Search for the cell housing the specified text and yield its (X, Y) center coordinate. 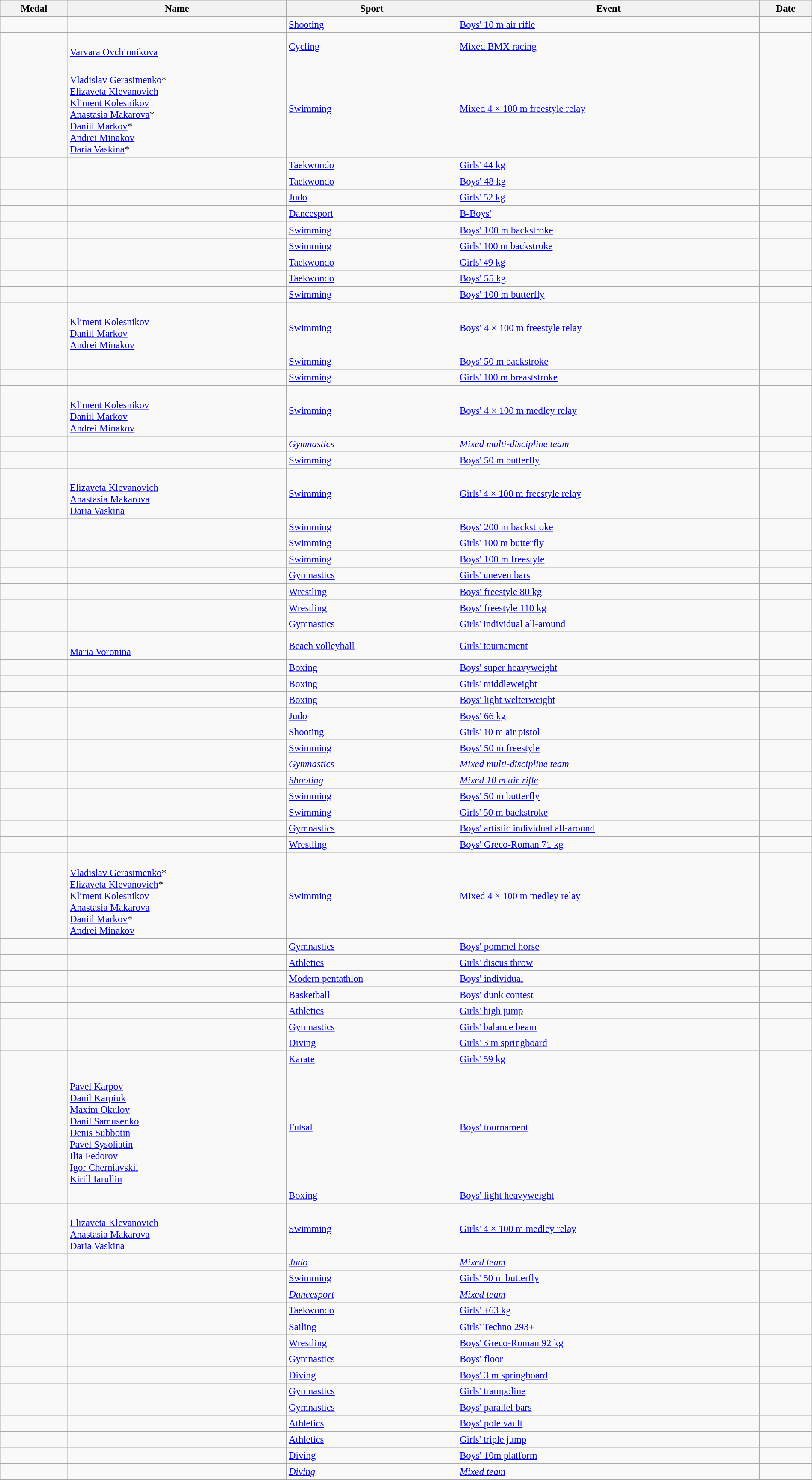
Girls' uneven bars (609, 576)
Pavel KarpovDanil KarpiukMaxim OkulovDanil SamusenkoDenis SubbotinPavel SysoliatinIlia FedorovIgor CherniavskiiKirill Iarullin (177, 1127)
Girls' trampoline (609, 1391)
Vladislav Gerasimenko*Elizaveta KlevanovichKliment KolesnikovAnastasia Makarova*Daniil Markov*Andrei MinakovDaria Vaskina* (177, 109)
Boys' freestyle 110 kg (609, 608)
Boys' 3 m springboard (609, 1375)
Beach volleyball (372, 646)
Cycling (372, 46)
Boys' 100 m freestyle (609, 559)
Varvara Ovchinnikova (177, 46)
Girls' 52 kg (609, 197)
Mixed BMX racing (609, 46)
Sport (372, 9)
Boys' 4 × 100 m freestyle relay (609, 328)
Boys' parallel bars (609, 1407)
Boys' floor (609, 1359)
Boys' 100 m butterfly (609, 294)
Girls' 44 kg (609, 165)
Boys' pole vault (609, 1423)
Boys' pommel horse (609, 946)
Girls' 100 m breaststroke (609, 377)
Futsal (372, 1127)
Girls' 50 m butterfly (609, 1278)
Boys' 4 × 100 m medley relay (609, 410)
Boys' super heavyweight (609, 668)
Boys' light welterweight (609, 700)
Name (177, 9)
Karate (372, 1059)
Mixed 4 × 100 m freestyle relay (609, 109)
Girls' 4 × 100 m medley relay (609, 1229)
Vladislav Gerasimenko*Elizaveta Klevanovich*Kliment KolesnikovAnastasia MakarovaDaniil Markov*Andrei Minakov (177, 896)
B-Boys' (609, 214)
Modern pentathlon (372, 978)
Girls' 59 kg (609, 1059)
Girls' 100 m backstroke (609, 246)
Girls' 50 m backstroke (609, 813)
Boys' tournament (609, 1127)
Girls' 4 × 100 m freestyle relay (609, 493)
Boys' freestyle 80 kg (609, 592)
Boys' artistic individual all-around (609, 829)
Boys' Greco-Roman 71 kg (609, 845)
Boys' 10 m air rifle (609, 25)
Mixed 4 × 100 m medley relay (609, 896)
Mixed 10 m air rifle (609, 780)
Girls' balance beam (609, 1027)
Girls' high jump (609, 1011)
Girls' +63 kg (609, 1311)
Girls' 100 m butterfly (609, 543)
Boys' 100 m backstroke (609, 230)
Sailing (372, 1327)
Boys' 55 kg (609, 278)
Boys' 200 m backstroke (609, 527)
Event (609, 9)
Boys' light heavyweight (609, 1196)
Boys' individual (609, 978)
Girls' 3 m springboard (609, 1043)
Girls' 10 m air pistol (609, 732)
Boys' dunk contest (609, 995)
Girls' individual all-around (609, 624)
Boys' 10m platform (609, 1456)
Medal (34, 9)
Date (785, 9)
Maria Voronina (177, 646)
Boys' 50 m backstroke (609, 361)
Basketball (372, 995)
Girls' discus throw (609, 963)
Boys' Greco-Roman 92 kg (609, 1343)
Girls' tournament (609, 646)
Boys' 48 kg (609, 182)
Boys' 50 m freestyle (609, 748)
Boys' 66 kg (609, 716)
Girls' triple jump (609, 1439)
Girls' 49 kg (609, 262)
Girls' Techno 293+ (609, 1327)
Girls' middleweight (609, 684)
